Identify which cell holds the provided text, then report its (X, Y) central coordinate. 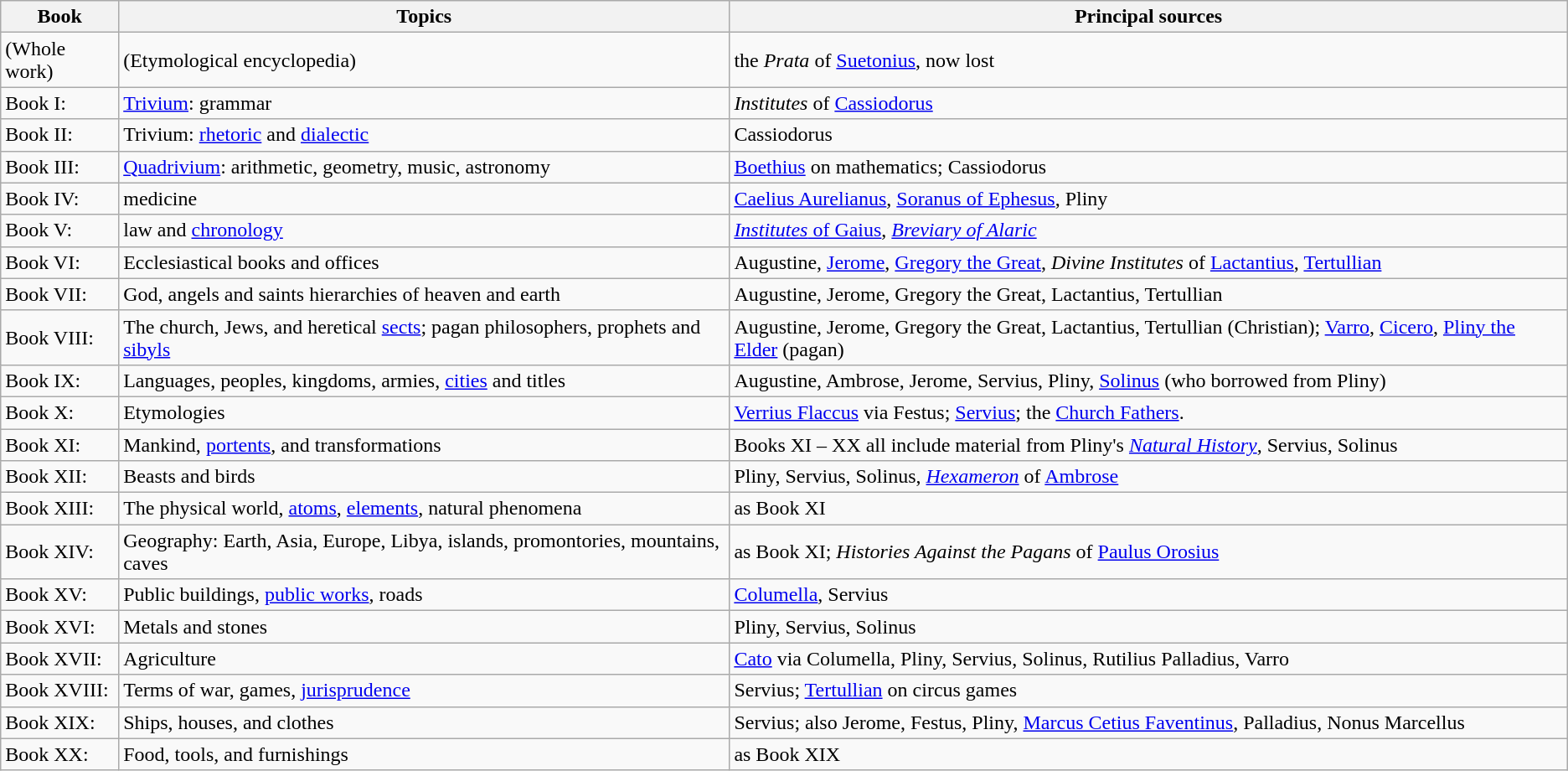
Book XII: (60, 477)
Book II: (60, 135)
as Book XIX (1148, 754)
Book III: (60, 167)
Book XX: (60, 754)
Principal sources (1148, 17)
Topics (424, 17)
Book (60, 17)
Ecclesiastical books and offices (424, 262)
Book X: (60, 412)
Pliny, Servius, Solinus (1148, 627)
Augustine, Jerome, Gregory the Great, Divine Institutes of Lactantius, Tertullian (1148, 262)
as Book XI (1148, 509)
Cato via Columella, Pliny, Servius, Solinus, Rutilius Palladius, Varro (1148, 659)
Book V: (60, 230)
Institutes of Cassiodorus (1148, 103)
Book VII: (60, 294)
Etymologies (424, 412)
Cassiodorus (1148, 135)
(Etymological encyclopedia) (424, 60)
Quadrivium: arithmetic, geometry, music, astronomy (424, 167)
Agriculture (424, 659)
the Prata of Suetonius, now lost (1148, 60)
God, angels and saints hierarchies of heaven and earth (424, 294)
Servius; also Jerome, Festus, Pliny, Marcus Cetius Faventinus, Palladius, Nonus Marcellus (1148, 722)
Food, tools, and furnishings (424, 754)
medicine (424, 199)
Augustine, Jerome, Gregory the Great, Lactantius, Tertullian (Christian); Varro, Cicero, Pliny the Elder (pagan) (1148, 337)
Public buildings, public works, roads (424, 595)
Trivium: rhetoric and dialectic (424, 135)
Augustine, Ambrose, Jerome, Servius, Pliny, Solinus (who borrowed from Pliny) (1148, 380)
The church, Jews, and heretical sects; pagan philosophers, prophets and sibyls (424, 337)
law and chronology (424, 230)
Boethius on mathematics; Cassiodorus (1148, 167)
Caelius Aurelianus, Soranus of Ephesus, Pliny (1148, 199)
as Book XI; Histories Against the Pagans of Paulus Orosius (1148, 551)
Institutes of Gaius, Breviary of Alaric (1148, 230)
Augustine, Jerome, Gregory the Great, Lactantius, Tertullian (1148, 294)
Terms of war, games, jurisprudence (424, 691)
Ships, houses, and clothes (424, 722)
Book I: (60, 103)
Book XVII: (60, 659)
Beasts and birds (424, 477)
Book VI: (60, 262)
(Whole work) (60, 60)
Columella, Servius (1148, 595)
Verrius Flaccus via Festus; Servius; the Church Fathers. (1148, 412)
Mankind, portents, and transformations (424, 445)
Languages, peoples, kingdoms, armies, cities and titles (424, 380)
Metals and stones (424, 627)
Book XIII: (60, 509)
Book IX: (60, 380)
Book XVIII: (60, 691)
Book XIX: (60, 722)
The physical world, atoms, elements, natural phenomena (424, 509)
Book VIII: (60, 337)
Book XVI: (60, 627)
Pliny, Servius, Solinus, Hexameron of Ambrose (1148, 477)
Book IV: (60, 199)
Book XV: (60, 595)
Geography: Earth, Asia, Europe, Libya, islands, promontories, mountains, caves (424, 551)
Servius; Tertullian on circus games (1148, 691)
Book XI: (60, 445)
Book XIV: (60, 551)
Trivium: grammar (424, 103)
Books XI – XX all include material from Pliny's Natural History, Servius, Solinus (1148, 445)
